Capture the cell that displays the provided text and extract its (X, Y) central coordinate. 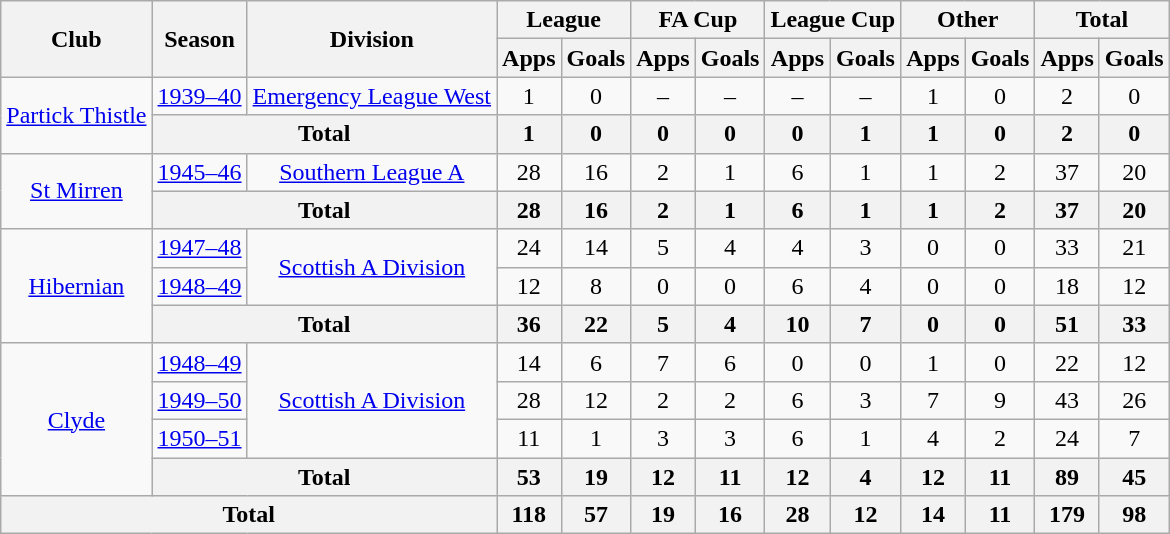
Partick Thistle (76, 115)
1950–51 (200, 438)
FA Cup (698, 20)
Club (76, 39)
179 (1067, 515)
36 (529, 324)
26 (1134, 400)
Southern League A (372, 172)
Other (968, 20)
45 (1134, 477)
43 (1067, 400)
18 (1067, 286)
St Mirren (76, 191)
Emergency League West (372, 96)
98 (1134, 515)
9 (1000, 400)
10 (798, 324)
8 (596, 286)
League Cup (833, 20)
League (564, 20)
51 (1067, 324)
89 (1067, 477)
1945–46 (200, 172)
1949–50 (200, 400)
1947–48 (200, 248)
Clyde (76, 419)
57 (596, 515)
21 (1134, 248)
53 (529, 477)
118 (529, 515)
Division (372, 39)
1939–40 (200, 96)
Season (200, 39)
Hibernian (76, 286)
